Scan for the cell matching the given text and deliver its [x, y] coordinate at center. 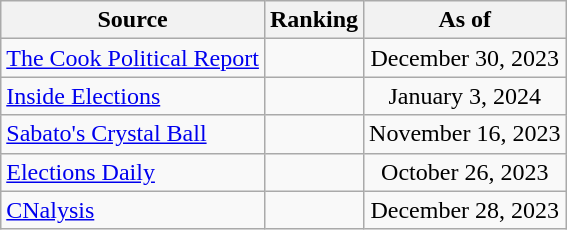
Sabato's Crystal Ball [133, 134]
October 26, 2023 [465, 172]
The Cook Political Report [133, 58]
Ranking [314, 20]
November 16, 2023 [465, 134]
Elections Daily [133, 172]
Inside Elections [133, 96]
December 30, 2023 [465, 58]
CNalysis [133, 210]
Source [133, 20]
December 28, 2023 [465, 210]
As of [465, 20]
January 3, 2024 [465, 96]
